Search for the cell housing the specified text and yield its (X, Y) center coordinate. 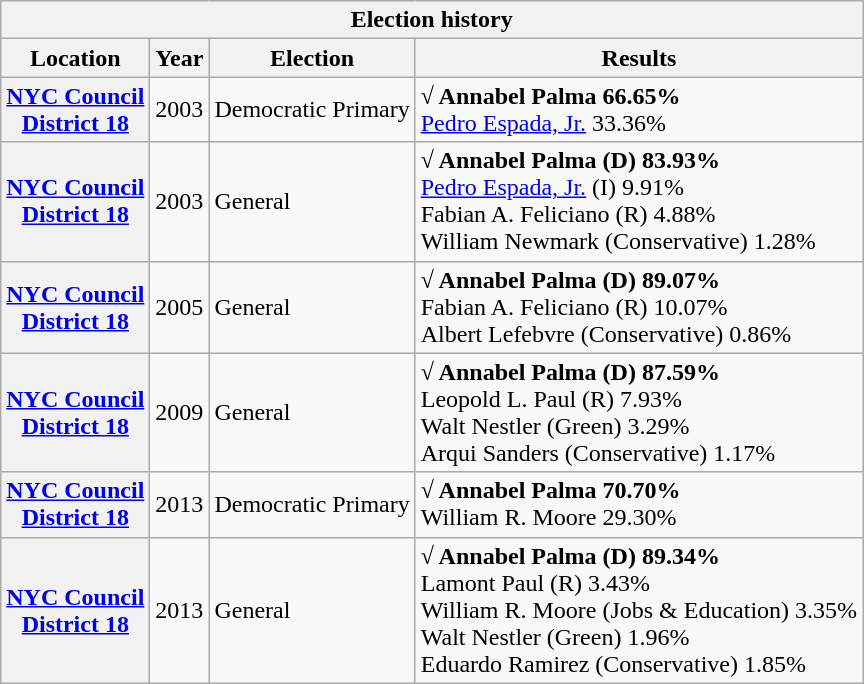
√ Annabel Palma (D) 83.93%Pedro Espada, Jr. (I) 9.91%Fabian A. Feliciano (R) 4.88%William Newmark (Conservative) 1.28% (638, 202)
Results (638, 58)
Election history (432, 20)
Location (76, 58)
√ Annabel Palma (D) 89.07%Fabian A. Feliciano (R) 10.07%Albert Lefebvre (Conservative) 0.86% (638, 307)
√ Annabel Palma (D) 87.59%Leopold L. Paul (R) 7.93%Walt Nestler (Green) 3.29%Arqui Sanders (Conservative) 1.17% (638, 412)
√ Annabel Palma 70.70%William R. Moore 29.30% (638, 504)
Election (312, 58)
Year (180, 58)
2005 (180, 307)
2009 (180, 412)
√ Annabel Palma 66.65%Pedro Espada, Jr. 33.36% (638, 110)
